Return [X, Y] of the center of cell containing provided text 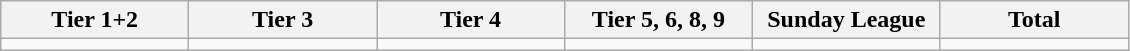
Tier 1+2 [95, 20]
Sunday League [846, 20]
Tier 3 [283, 20]
Tier 4 [471, 20]
Total [1034, 20]
Tier 5, 6, 8, 9 [658, 20]
